Determine the [x, y] coordinate at the center of the cell enclosing the given text.  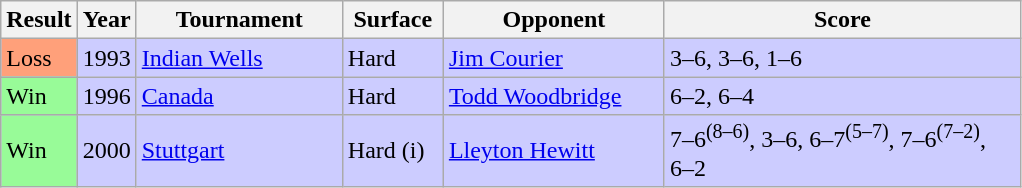
Tournament [239, 20]
7–6(8–6), 3–6, 6–7(5–7), 7–6(7–2), 6–2 [842, 151]
Lleyton Hewitt [554, 151]
Surface [392, 20]
3–6, 3–6, 1–6 [842, 58]
Canada [239, 96]
Result [39, 20]
Hard (i) [392, 151]
Stuttgart [239, 151]
Year [106, 20]
Jim Courier [554, 58]
Indian Wells [239, 58]
6–2, 6–4 [842, 96]
Opponent [554, 20]
1993 [106, 58]
2000 [106, 151]
Score [842, 20]
1996 [106, 96]
Todd Woodbridge [554, 96]
Loss [39, 58]
